Output the (X, Y) coordinate of the center of the cell containing the given text.  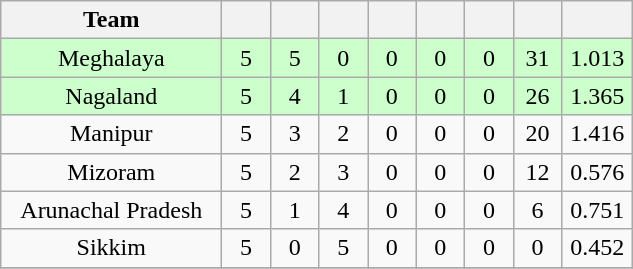
1.013 (598, 58)
Mizoram (112, 172)
12 (538, 172)
Manipur (112, 134)
1.365 (598, 96)
20 (538, 134)
1.416 (598, 134)
Arunachal Pradesh (112, 210)
0.751 (598, 210)
Nagaland (112, 96)
26 (538, 96)
6 (538, 210)
0.452 (598, 248)
Meghalaya (112, 58)
0.576 (598, 172)
Team (112, 20)
31 (538, 58)
Sikkim (112, 248)
